Scan for the cell matching the given text and deliver its [X, Y] coordinate at center. 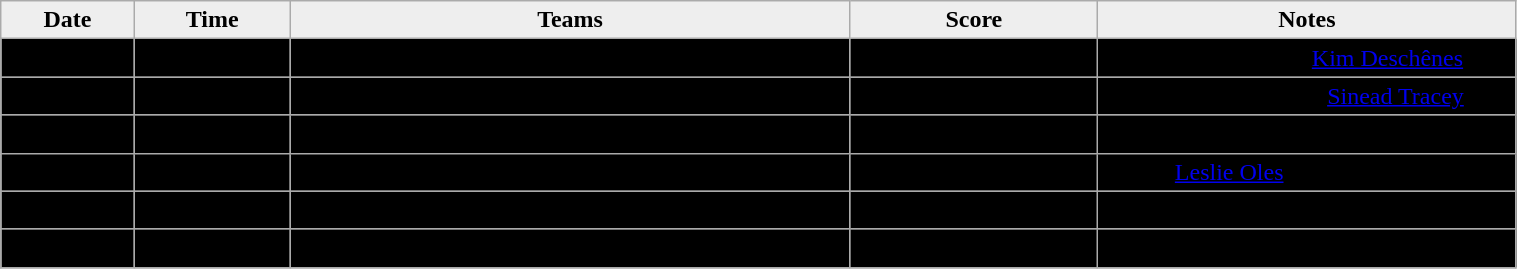
Calgary wins 1–0 [974, 96]
Montréal wins 6–5 [974, 58]
Pool B #1: No. 3 Calgary vs. No. 2 McGill [570, 96]
Montreal wins 4–1 [974, 210]
The goal score by Sinead Tracey [1307, 96]
Pool A #1: No. 6 Montréal vs. No. 1 Laurier [570, 58]
Notes [1307, 20]
Pool A #2: No. 1 Laurier vs. No. 4 UPEI [570, 134]
Laurier wins 3–0 [974, 134]
Pool A #3: No. 6 Montreal vs. No. 4 UPEI [570, 210]
McGill wins 4–0 [974, 172]
Time [212, 20]
Leslie Oles score two goals [1307, 172]
Pool B #3: No. 3 Calgary vs. No. 5 Alberta [570, 248]
Date [68, 20]
Calgary wins 4–2 [974, 248]
Score [974, 20]
2 goals score by Kim Deschênes [1307, 58]
Pool B #2: No. 2 McGill vs. No. 5 Alberta [570, 172]
Teams [570, 20]
